Output the (x, y) coordinate of the center of the cell containing the given text.  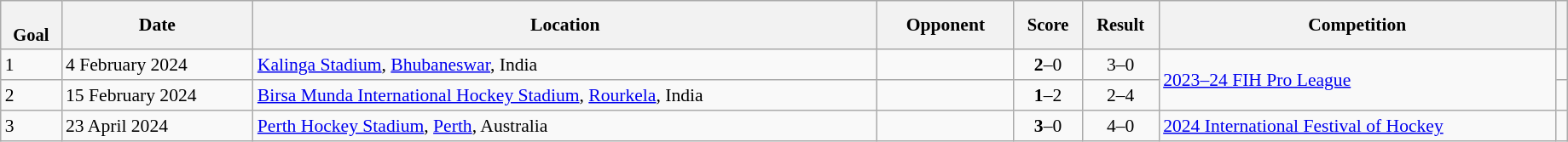
Perth Hockey Stadium, Perth, Australia (565, 126)
Goal (31, 26)
2024 International Festival of Hockey (1357, 126)
4 February 2024 (157, 65)
Score (1048, 26)
Date (157, 26)
1 (31, 65)
1–2 (1048, 95)
Result (1120, 26)
Kalinga Stadium, Bhubaneswar, India (565, 65)
3 (31, 126)
Location (565, 26)
Competition (1357, 26)
4–0 (1120, 126)
2–4 (1120, 95)
23 April 2024 (157, 126)
2 (31, 95)
2023–24 FIH Pro League (1357, 80)
Opponent (946, 26)
2–0 (1048, 65)
15 February 2024 (157, 95)
Birsa Munda International Hockey Stadium, Rourkela, India (565, 95)
